Scan for the cell matching the given text and deliver its (X, Y) coordinate at center. 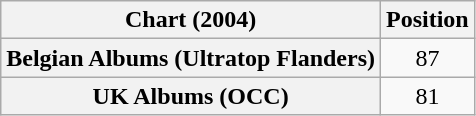
87 (428, 58)
UK Albums (OCC) (191, 96)
Chart (2004) (191, 20)
81 (428, 96)
Belgian Albums (Ultratop Flanders) (191, 58)
Position (428, 20)
